Locate the cell with the specified text and output its [x, y] center coordinate. 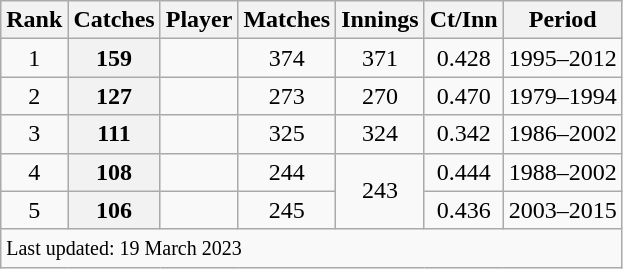
Player [199, 20]
4 [34, 172]
Period [562, 20]
273 [287, 96]
371 [380, 58]
2 [34, 96]
1986–2002 [562, 134]
0.428 [464, 58]
106 [114, 210]
159 [114, 58]
0.470 [464, 96]
374 [287, 58]
Last updated: 19 March 2023 [312, 248]
1979–1994 [562, 96]
Matches [287, 20]
244 [287, 172]
0.444 [464, 172]
3 [34, 134]
1 [34, 58]
0.436 [464, 210]
Innings [380, 20]
270 [380, 96]
245 [287, 210]
2003–2015 [562, 210]
108 [114, 172]
0.342 [464, 134]
5 [34, 210]
324 [380, 134]
111 [114, 134]
243 [380, 191]
325 [287, 134]
Catches [114, 20]
1988–2002 [562, 172]
Rank [34, 20]
Ct/Inn [464, 20]
1995–2012 [562, 58]
127 [114, 96]
